Identify which cell holds the provided text, then report its (x, y) central coordinate. 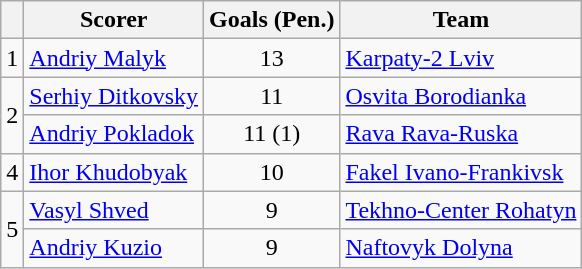
11 (272, 96)
Serhiy Ditkovsky (114, 96)
10 (272, 172)
Andriy Malyk (114, 58)
Fakel Ivano-Frankivsk (461, 172)
Rava Rava-Ruska (461, 134)
11 (1) (272, 134)
Karpaty-2 Lviv (461, 58)
Vasyl Shved (114, 210)
13 (272, 58)
Goals (Pen.) (272, 20)
Andriy Pokladok (114, 134)
4 (12, 172)
Ihor Khudobyak (114, 172)
Team (461, 20)
2 (12, 115)
Scorer (114, 20)
Naftovyk Dolyna (461, 248)
Osvita Borodianka (461, 96)
1 (12, 58)
Andriy Kuzio (114, 248)
Tekhno-Center Rohatyn (461, 210)
5 (12, 229)
